Return the (X, Y) coordinate for the center point of the cell that contains the specified text.  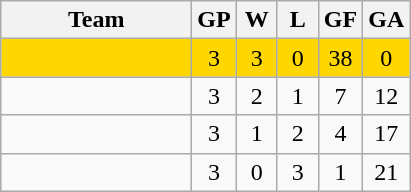
38 (340, 58)
21 (386, 172)
Team (96, 20)
12 (386, 96)
GF (340, 20)
17 (386, 134)
W (256, 20)
4 (340, 134)
GA (386, 20)
7 (340, 96)
GP (214, 20)
L (298, 20)
